For the text-containing cell, return its midpoint in (X, Y) coordinate format. 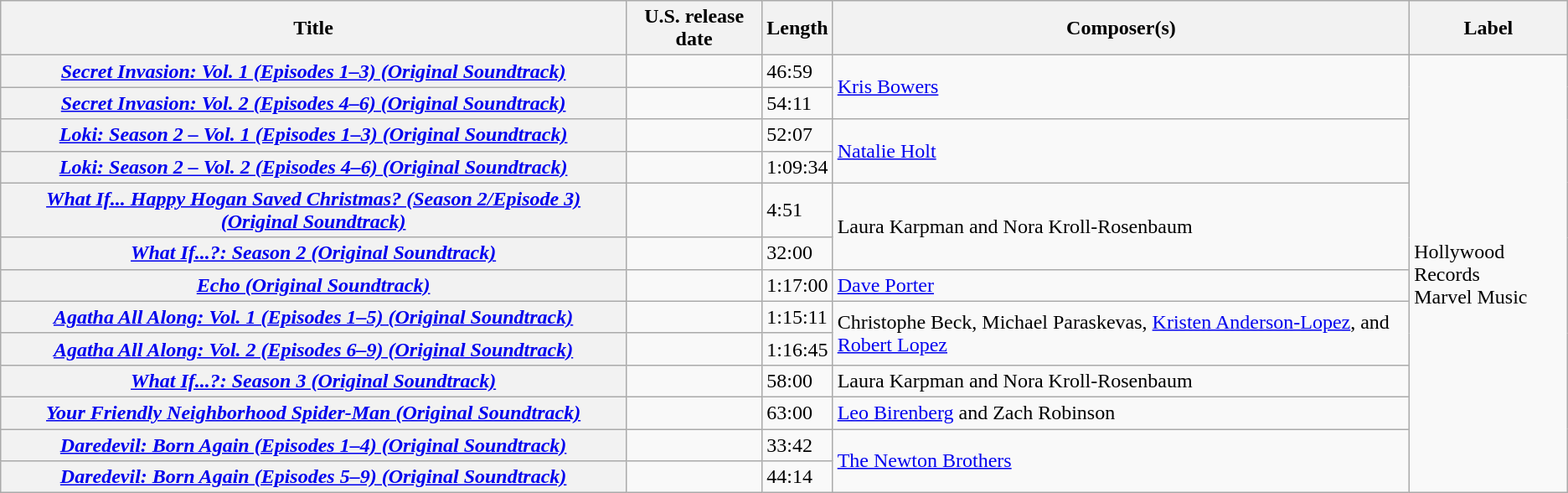
Label (1489, 29)
Agatha All Along: Vol. 1 (Episodes 1–5) (Original Soundtrack) (313, 317)
Hollywood RecordsMarvel Music (1489, 274)
What If...?: Season 2 (Original Soundtrack) (313, 253)
Christophe Beck, Michael Paraskevas, Kristen Anderson-Lopez, and Robert Lopez (1121, 333)
1:09:34 (797, 167)
1:15:11 (797, 317)
58:00 (797, 381)
Your Friendly Neighborhood Spider-Man (Original Soundtrack) (313, 413)
54:11 (797, 103)
32:00 (797, 253)
1:17:00 (797, 285)
Daredevil: Born Again (Episodes 5–9) (Original Soundtrack) (313, 477)
33:42 (797, 445)
Kris Bowers (1121, 87)
Title (313, 29)
Composer(s) (1121, 29)
What If...?: Season 3 (Original Soundtrack) (313, 381)
Dave Porter (1121, 285)
Secret Invasion: Vol. 2 (Episodes 4–6) (Original Soundtrack) (313, 103)
Echo (Original Soundtrack) (313, 285)
Secret Invasion: Vol. 1 (Episodes 1–3) (Original Soundtrack) (313, 71)
Loki: Season 2 – Vol. 1 (Episodes 1–3) (Original Soundtrack) (313, 135)
52:07 (797, 135)
What If... Happy Hogan Saved Christmas? (Season 2/Episode 3) (Original Soundtrack) (313, 210)
Loki: Season 2 – Vol. 2 (Episodes 4–6) (Original Soundtrack) (313, 167)
Daredevil: Born Again (Episodes 1–4) (Original Soundtrack) (313, 445)
The Newton Brothers (1121, 461)
1:16:45 (797, 349)
Agatha All Along: Vol. 2 (Episodes 6–9) (Original Soundtrack) (313, 349)
44:14 (797, 477)
4:51 (797, 210)
63:00 (797, 413)
46:59 (797, 71)
U.S. release date (694, 29)
Leo Birenberg and Zach Robinson (1121, 413)
Natalie Holt (1121, 151)
Length (797, 29)
